Identify which cell holds the provided text, then report its (x, y) central coordinate. 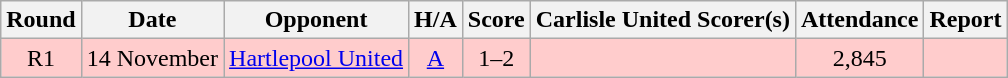
Hartlepool United (316, 58)
Attendance (859, 20)
Report (966, 20)
Date (152, 20)
A (436, 58)
H/A (436, 20)
R1 (41, 58)
1–2 (496, 58)
14 November (152, 58)
Opponent (316, 20)
2,845 (859, 58)
Round (41, 20)
Score (496, 20)
Carlisle United Scorer(s) (662, 20)
